For the text-containing cell, return its midpoint in (X, Y) coordinate format. 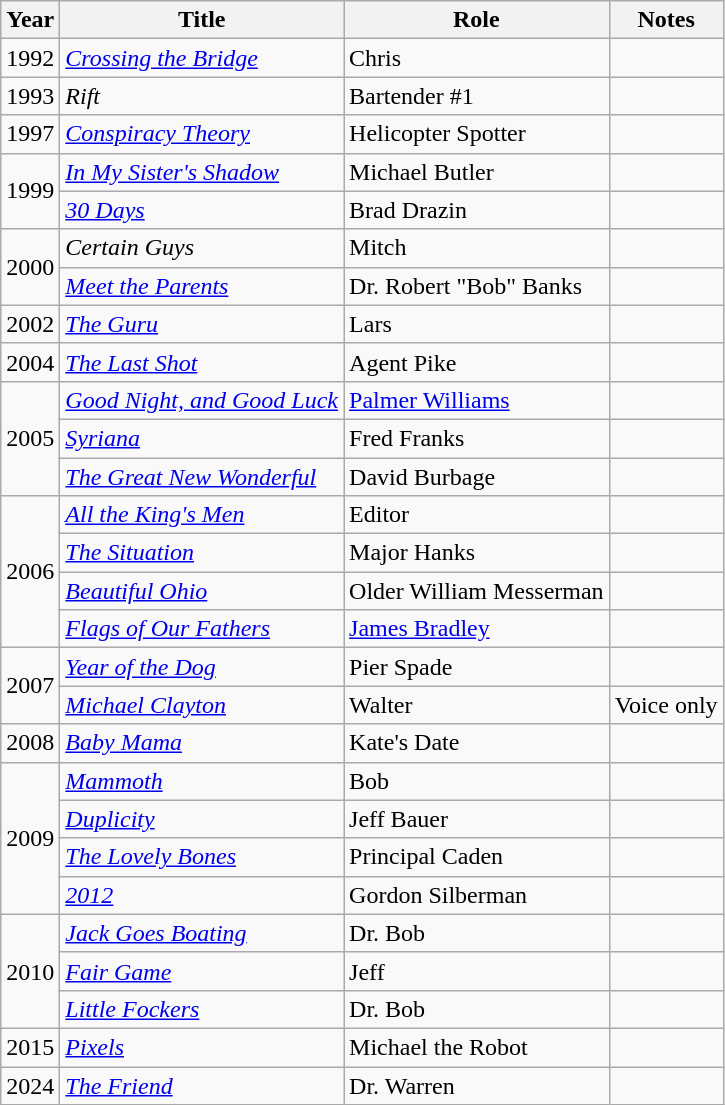
In My Sister's Shadow (202, 172)
The Friend (202, 1085)
Agent Pike (477, 362)
Bob (477, 781)
The Guru (202, 324)
The Great New Wonderful (202, 477)
Bartender #1 (477, 96)
Voice only (666, 705)
Brad Drazin (477, 210)
1997 (30, 134)
2010 (30, 971)
Baby Mama (202, 743)
Mitch (477, 248)
David Burbage (477, 477)
Conspiracy Theory (202, 134)
Jack Goes Boating (202, 933)
Gordon Silberman (477, 895)
Dr. Warren (477, 1085)
Year (30, 20)
Editor (477, 515)
Little Fockers (202, 1009)
Year of the Dog (202, 667)
2024 (30, 1085)
2006 (30, 572)
Kate's Date (477, 743)
2005 (30, 438)
The Last Shot (202, 362)
Michael Butler (477, 172)
Pixels (202, 1047)
Crossing the Bridge (202, 58)
Principal Caden (477, 857)
Mammoth (202, 781)
Older William Messerman (477, 591)
Pier Spade (477, 667)
All the King's Men (202, 515)
Notes (666, 20)
30 Days (202, 210)
The Situation (202, 553)
Syriana (202, 438)
Jeff Bauer (477, 819)
Walter (477, 705)
Dr. Robert "Bob" Banks (477, 286)
1999 (30, 191)
Lars (477, 324)
2008 (30, 743)
2004 (30, 362)
Rift (202, 96)
2009 (30, 838)
Major Hanks (477, 553)
The Lovely Bones (202, 857)
1992 (30, 58)
2000 (30, 267)
2012 (202, 895)
Meet the Parents (202, 286)
Michael Clayton (202, 705)
2015 (30, 1047)
1993 (30, 96)
Title (202, 20)
Helicopter Spotter (477, 134)
Fair Game (202, 971)
Palmer Williams (477, 400)
2002 (30, 324)
James Bradley (477, 629)
Fred Franks (477, 438)
Flags of Our Fathers (202, 629)
Certain Guys (202, 248)
Role (477, 20)
Beautiful Ohio (202, 591)
Michael the Robot (477, 1047)
2007 (30, 686)
Chris (477, 58)
Good Night, and Good Luck (202, 400)
Jeff (477, 971)
Duplicity (202, 819)
